Search for the cell housing the specified text and yield its (x, y) center coordinate. 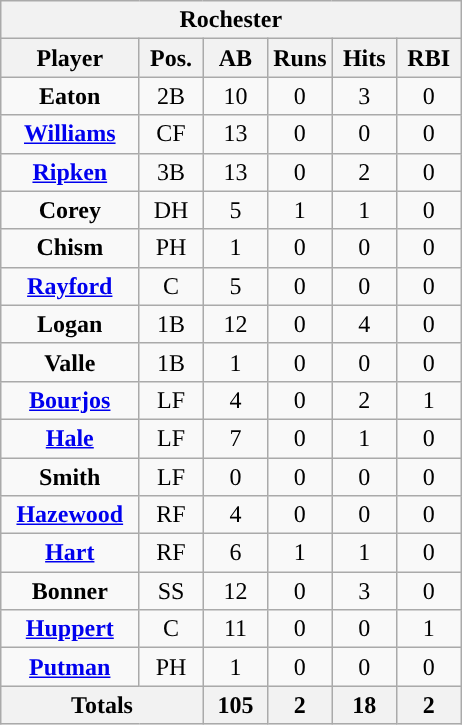
2B (171, 96)
3B (171, 172)
Williams (70, 134)
Player (70, 58)
Hale (70, 438)
Rayford (70, 286)
Hart (70, 553)
CF (171, 134)
18 (364, 705)
Valle (70, 362)
Eaton (70, 96)
Logan (70, 324)
Bourjos (70, 400)
11 (235, 629)
AB (235, 58)
Hits (364, 58)
Chism (70, 248)
10 (235, 96)
Totals (102, 705)
Runs (300, 58)
Smith (70, 477)
Pos. (171, 58)
Putman (70, 667)
SS (171, 591)
RBI (428, 58)
Corey (70, 210)
105 (235, 705)
Bonner (70, 591)
Hazewood (70, 515)
DH (171, 210)
Ripken (70, 172)
Huppert (70, 629)
6 (235, 553)
7 (235, 438)
Rochester (231, 20)
